Identify which cell holds the provided text, then report its [X, Y] central coordinate. 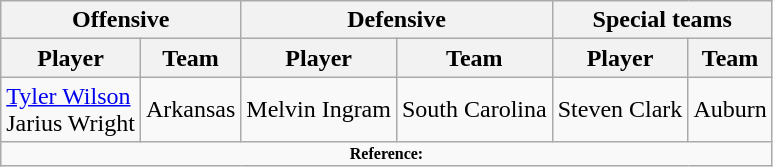
Defensive [396, 20]
Steven Clark [620, 110]
Reference: [387, 154]
South Carolina [474, 110]
Melvin Ingram [319, 110]
Special teams [662, 20]
Auburn [730, 110]
Offensive [121, 20]
Tyler WilsonJarius Wright [71, 110]
Arkansas [190, 110]
